Provide the (x, y) coordinate of the cell's center where the given text is located.  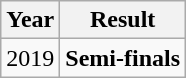
Semi-finals (123, 58)
2019 (30, 58)
Year (30, 20)
Result (123, 20)
